Return the (x, y) coordinate for the center point of the cell that contains the specified text.  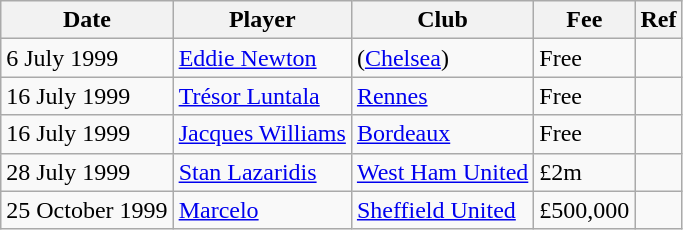
(Chelsea) (442, 58)
Trésor Luntala (262, 96)
£500,000 (584, 210)
6 July 1999 (87, 58)
Rennes (442, 96)
Date (87, 20)
Player (262, 20)
Ref (658, 20)
Eddie Newton (262, 58)
25 October 1999 (87, 210)
West Ham United (442, 172)
Fee (584, 20)
28 July 1999 (87, 172)
Marcelo (262, 210)
Sheffield United (442, 210)
£2m (584, 172)
Jacques Williams (262, 134)
Stan Lazaridis (262, 172)
Bordeaux (442, 134)
Club (442, 20)
